Return [X, Y] of the center of cell containing provided text 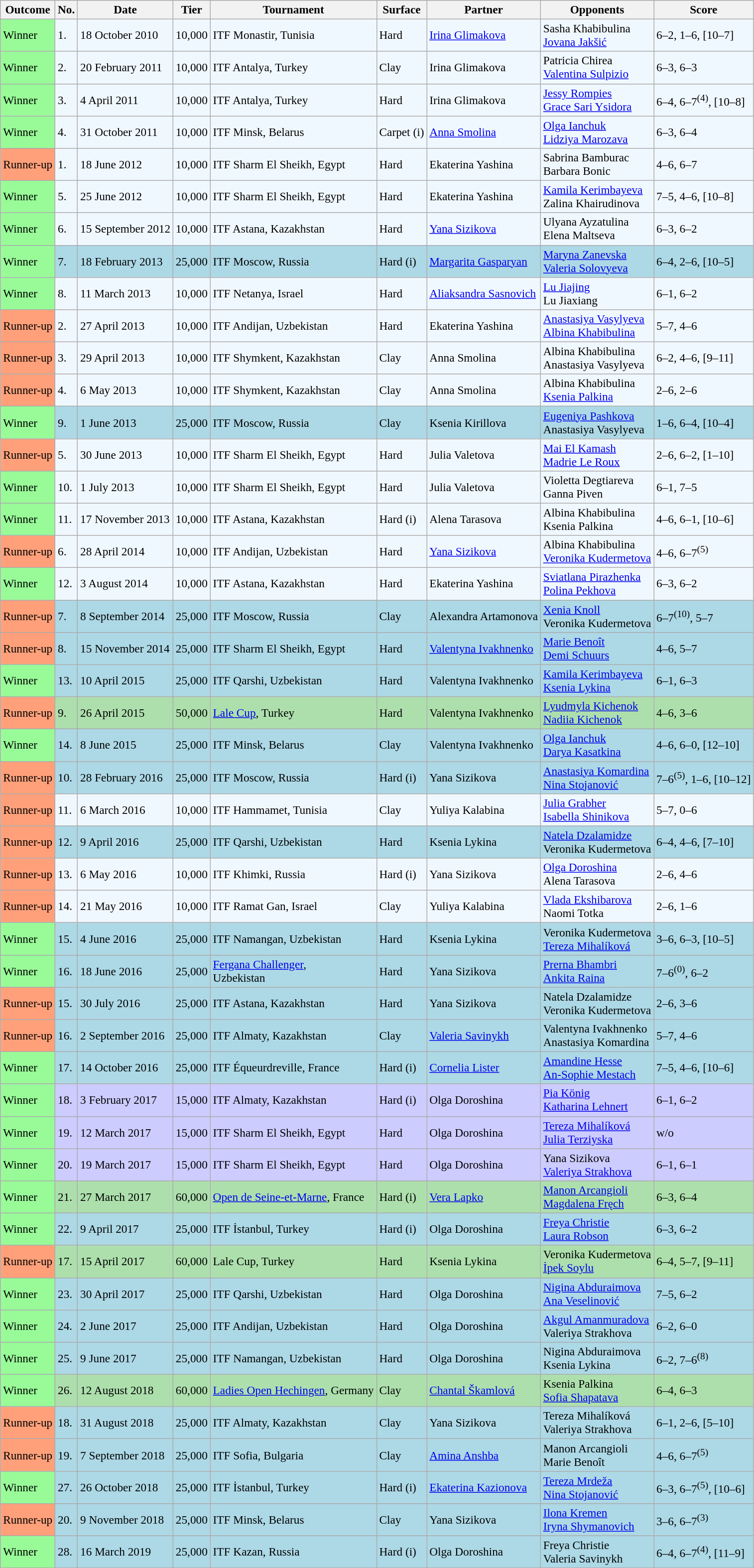
30 June 2013 [126, 454]
2 September 2016 [126, 1035]
4–6, 6–1, [10–6] [704, 519]
6–1, 2–6, [5–10] [704, 1423]
ITF Équeurdreville, France [293, 1068]
Tereza Mihalíková Valeriya Strakhova [597, 1423]
17 November 2013 [126, 519]
Kamila Kerimbayeva Ksenia Lykina [597, 680]
4–6, 6–0, [12–10] [704, 745]
20 February 2011 [126, 68]
7–6(5), 1–6, [10–12] [704, 777]
15 September 2012 [126, 229]
Xenia Knoll Veronika Kudermetova [597, 616]
8 June 2015 [126, 745]
6–3, 6–3 [704, 68]
3 August 2014 [126, 584]
Chantal Škamlová [484, 1391]
ITF Sofia, Bulgaria [293, 1454]
24. [67, 1326]
7–5, 4–6, [10–6] [704, 1068]
Fergana Challenger, Uzbekistan [293, 971]
Olga Ianchuk Darya Kasatkina [597, 745]
18 October 2010 [126, 35]
Ksenia Palkina Sofia Shapatava [597, 1391]
29 April 2013 [126, 358]
Eugeniya Pashkova Anastasiya Vasylyeva [597, 422]
25 June 2012 [126, 196]
2–6, 3–6 [704, 1003]
Olga Ianchuk Lidziya Marozava [597, 131]
Yana Sizikova Valeriya Strakhova [597, 1165]
Maryna Zanevska Valeria Solovyeva [597, 261]
ITF Kazan, Russia [293, 1552]
Patricia Chirea Valentina Sulpizio [597, 68]
6–1, 6–3 [704, 680]
9 November 2018 [126, 1519]
4–6, 3–6 [704, 712]
27. [67, 1487]
2–6, 2–6 [704, 391]
Lu Jiajing Lu Jiaxiang [597, 293]
2–6, 1–6 [704, 907]
6–4, 5–7, [9–11] [704, 1261]
6 March 2016 [126, 810]
22. [67, 1229]
Lyudmyla Kichenok Nadiia Kichenok [597, 712]
Partner [484, 9]
Valentyna Ivakhnenko Anastasiya Komardina [597, 1035]
1 July 2013 [126, 487]
Ulyana Ayzatulina Elena Maltseva [597, 229]
Albina Khabibulina Veronika Kudermetova [597, 552]
6–1, 6–1 [704, 1165]
6–2, 4–6, [9–11] [704, 358]
Nigina Abduraimova Ana Veselinović [597, 1294]
Alena Tarasova [484, 519]
6–2, 7–6(8) [704, 1358]
Cornelia Lister [484, 1068]
8 September 2014 [126, 616]
Vlada Ekshibarova Naomi Totka [597, 907]
28 April 2014 [126, 552]
Julia Grabher Isabella Shinikova [597, 810]
Jessy Rompies Grace Sari Ysidora [597, 100]
18 February 2013 [126, 261]
28. [67, 1552]
18 June 2012 [126, 164]
5–7, 0–6 [704, 810]
Marie Benoît Demi Schuurs [597, 649]
10 April 2015 [126, 680]
26 October 2018 [126, 1487]
Manon Arcangioli Marie Benoît [597, 1454]
21. [67, 1196]
6 May 2013 [126, 391]
Anastasiya Vasylyeva Albina Khabibulina [597, 326]
ITF Netanya, Israel [293, 293]
21 May 2016 [126, 907]
15 April 2017 [126, 1261]
27 April 2013 [126, 326]
6–4, 6–7(4), [10–8] [704, 100]
31 October 2011 [126, 131]
Margarita Gasparyan [484, 261]
6–7(10), 5–7 [704, 616]
Surface [401, 9]
7–5, 6–2 [704, 1294]
2–6, 4–6 [704, 874]
Nigina Abduraimova Ksenia Lykina [597, 1358]
7–5, 4–6, [10–8] [704, 196]
3–6, 6–3, [10–5] [704, 938]
Prerna Bhambri Ankita Raina [597, 971]
Open de Seine-et-Marne, France [293, 1196]
27 March 2017 [126, 1196]
Manon Arcangioli Magdalena Fręch [597, 1196]
11 March 2013 [126, 293]
9 April 2016 [126, 842]
1 June 2013 [126, 422]
w/o [704, 1133]
26 April 2015 [126, 712]
26. [67, 1391]
Tereza Mrdeža Nina Stojanović [597, 1487]
No. [67, 9]
30 April 2017 [126, 1294]
30 July 2016 [126, 1003]
ITF Khimki, Russia [293, 874]
Veronika Kudermetova İpek Soylu [597, 1261]
Aliaksandra Sasnovich [484, 293]
15 November 2014 [126, 649]
7 September 2018 [126, 1454]
Tier [191, 9]
6–4, 6–7(4), [11–9] [704, 1552]
6–4, 6–3 [704, 1391]
Sabrina Bamburac Barbara Bonic [597, 164]
6–4, 2–6, [10–5] [704, 261]
Anastasiya Komardina Nina Stojanović [597, 777]
Violetta Degtiareva Ganna Piven [597, 487]
Score [704, 9]
6–1, 7–5 [704, 487]
Amandine Hesse An-Sophie Mestach [597, 1068]
3–6, 6–7(3) [704, 1519]
Tereza Mihalíková Julia Terziyska [597, 1133]
1–6, 6–4, [10–4] [704, 422]
Date [126, 9]
4 April 2011 [126, 100]
Amina Anshba [484, 1454]
9 June 2017 [126, 1358]
19 March 2017 [126, 1165]
Ekaterina Kazionova [484, 1487]
Kamila Kerimbayeva Zalina Khairudinova [597, 196]
Pia König Katharina Lehnert [597, 1100]
ITF Monastir, Tunisia [293, 35]
6–2, 1–6, [10–7] [704, 35]
Sviatlana Pirazhenka Polina Pekhova [597, 584]
Freya Christie Laura Robson [597, 1229]
4–6, 5–7 [704, 649]
ITF Hammamet, Tunisia [293, 810]
18 June 2016 [126, 971]
25. [67, 1358]
ITF Ramat Gan, Israel [293, 907]
6–2, 6–0 [704, 1326]
23. [67, 1294]
9 April 2017 [126, 1229]
12 August 2018 [126, 1391]
Outcome [28, 9]
Carpet (i) [401, 131]
Olga Doroshina Alena Tarasova [597, 874]
Tournament [293, 9]
Freya Christie Valeria Savinykh [597, 1552]
31 August 2018 [126, 1423]
16 March 2019 [126, 1552]
Opponents [597, 9]
6–4, 4–6, [7–10] [704, 842]
Vera Lapko [484, 1196]
Veronika Kudermetova Tereza Mihalíková [597, 938]
Albina Khabibulina Anastasiya Vasylyeva [597, 358]
6–3, 6–7(5), [10–6] [704, 1487]
Mai El Kamash Madrie Le Roux [597, 454]
7–6(0), 6–2 [704, 971]
50,000 [191, 712]
Alexandra Artamonova [484, 616]
12 March 2017 [126, 1133]
Akgul Amanmuradova Valeriya Strakhova [597, 1326]
Sasha Khabibulina Jovana Jakšić [597, 35]
Valeria Savinykh [484, 1035]
14 October 2016 [126, 1068]
Ilona Kremen Iryna Shymanovich [597, 1519]
2 June 2017 [126, 1326]
4–6, 6–7 [704, 164]
3 February 2017 [126, 1100]
Ladies Open Hechingen, Germany [293, 1391]
28 February 2016 [126, 777]
2–6, 6–2, [1–10] [704, 454]
6 May 2016 [126, 874]
4 June 2016 [126, 938]
Ksenia Kirillova [484, 422]
